Pinpoint the cell where the given text exists, returning its [X, Y] midpoint coordinate. 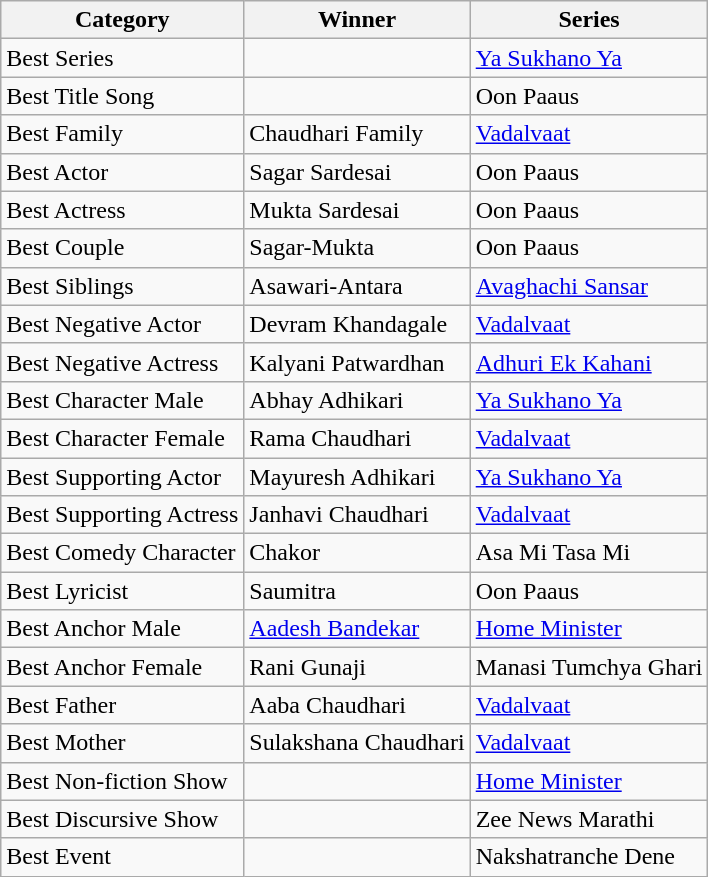
Best Father [122, 705]
Best Comedy Character [122, 553]
Best Couple [122, 248]
Avaghachi Sansar [589, 286]
Devram Khandagale [357, 324]
Best Negative Actress [122, 362]
Mukta Sardesai [357, 210]
Best Mother [122, 743]
Kalyani Patwardhan [357, 362]
Series [589, 20]
Mayuresh Adhikari [357, 477]
Category [122, 20]
Aaba Chaudhari [357, 705]
Best Actor [122, 172]
Nakshatranche Dene [589, 857]
Adhuri Ek Kahani [589, 362]
Rani Gunaji [357, 667]
Sagar-Mukta [357, 248]
Best Event [122, 857]
Best Discursive Show [122, 819]
Asawari-Antara [357, 286]
Best Anchor Male [122, 629]
Best Actress [122, 210]
Sulakshana Chaudhari [357, 743]
Zee News Marathi [589, 819]
Best Series [122, 58]
Best Supporting Actor [122, 477]
Best Anchor Female [122, 667]
Best Family [122, 134]
Best Title Song [122, 96]
Chakor [357, 553]
Aadesh Bandekar [357, 629]
Winner [357, 20]
Sagar Sardesai [357, 172]
Saumitra [357, 591]
Abhay Adhikari [357, 400]
Best Character Male [122, 400]
Best Character Female [122, 438]
Chaudhari Family [357, 134]
Janhavi Chaudhari [357, 515]
Best Supporting Actress [122, 515]
Asa Mi Tasa Mi [589, 553]
Best Negative Actor [122, 324]
Best Siblings [122, 286]
Best Non-fiction Show [122, 781]
Rama Chaudhari [357, 438]
Best Lyricist [122, 591]
Manasi Tumchya Ghari [589, 667]
